Scan for the cell matching the given text and deliver its [x, y] coordinate at center. 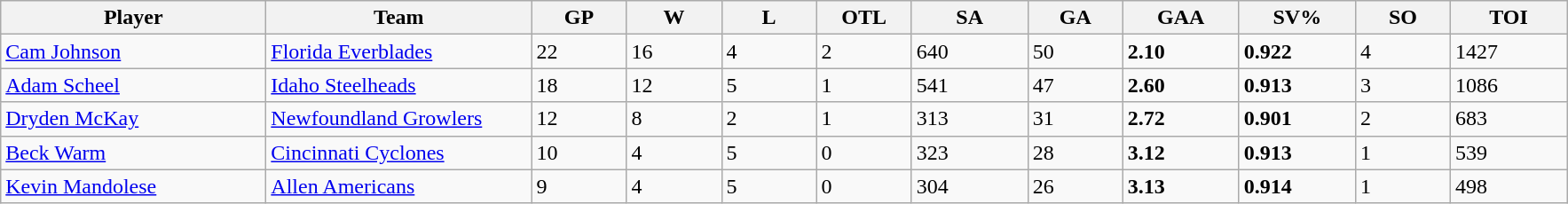
28 [1076, 153]
8 [674, 119]
26 [1076, 186]
2.72 [1180, 119]
541 [969, 85]
22 [579, 51]
0.914 [1297, 186]
Cincinnati Cyclones [399, 153]
0.922 [1297, 51]
OTL [864, 18]
47 [1076, 85]
GP [579, 18]
SA [969, 18]
GAA [1180, 18]
640 [969, 51]
Player [133, 18]
SV% [1297, 18]
Cam Johnson [133, 51]
16 [674, 51]
1086 [1509, 85]
304 [969, 186]
498 [1509, 186]
Beck Warm [133, 153]
0.901 [1297, 119]
3.12 [1180, 153]
Idaho Steelheads [399, 85]
1427 [1509, 51]
3 [1402, 85]
2.60 [1180, 85]
2.10 [1180, 51]
GA [1076, 18]
TOI [1509, 18]
683 [1509, 119]
18 [579, 85]
SO [1402, 18]
539 [1509, 153]
323 [969, 153]
31 [1076, 119]
Allen Americans [399, 186]
L [768, 18]
10 [579, 153]
3.13 [1180, 186]
9 [579, 186]
Team [399, 18]
50 [1076, 51]
Kevin Mandolese [133, 186]
Newfoundland Growlers [399, 119]
Florida Everblades [399, 51]
Adam Scheel [133, 85]
W [674, 18]
Dryden McKay [133, 119]
313 [969, 119]
